Return the (x, y) coordinate for the center point of the cell that contains the specified text.  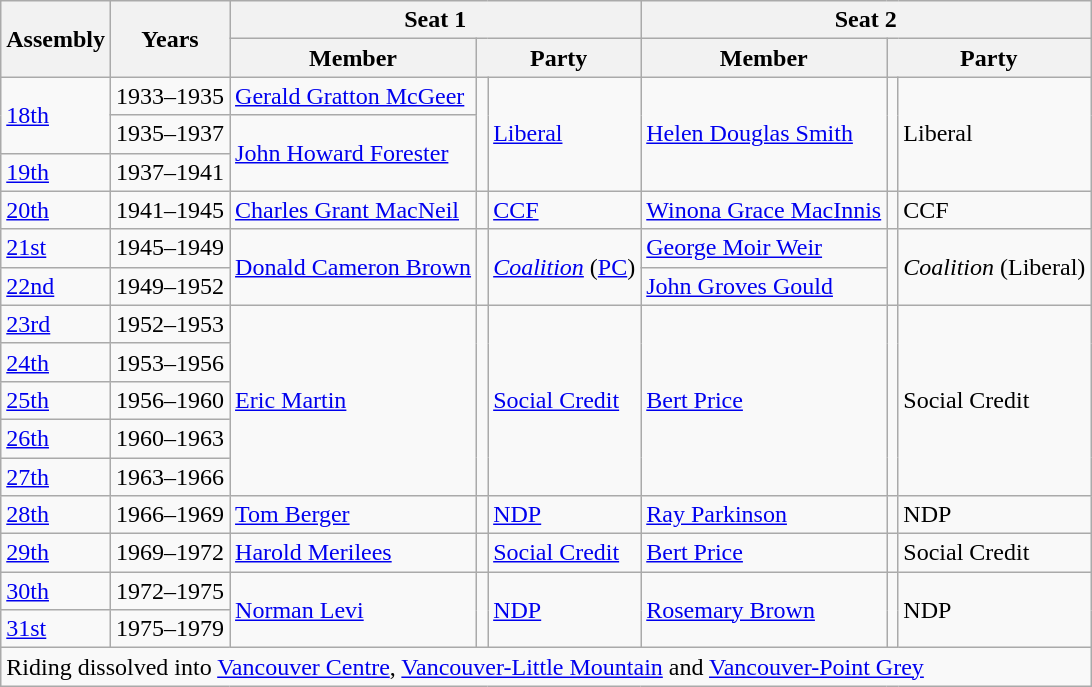
Charles Grant MacNeil (354, 210)
Coalition (Liberal) (994, 267)
18th (56, 115)
1966–1969 (170, 515)
Norman Levi (354, 610)
30th (56, 591)
1956–1960 (170, 400)
1952–1953 (170, 324)
23rd (56, 324)
Assembly (56, 39)
20th (56, 210)
1935–1937 (170, 134)
27th (56, 477)
1941–1945 (170, 210)
John Groves Gould (764, 286)
1960–1963 (170, 438)
Seat 1 (436, 20)
Gerald Gratton McGeer (354, 96)
1975–1979 (170, 629)
1949–1952 (170, 286)
31st (56, 629)
Rosemary Brown (764, 610)
22nd (56, 286)
1963–1966 (170, 477)
Ray Parkinson (764, 515)
19th (56, 172)
Seat 2 (866, 20)
1953–1956 (170, 362)
21st (56, 248)
Coalition (PC) (564, 267)
29th (56, 553)
28th (56, 515)
Eric Martin (354, 400)
1969–1972 (170, 553)
Winona Grace MacInnis (764, 210)
1933–1935 (170, 96)
George Moir Weir (764, 248)
John Howard Forester (354, 153)
26th (56, 438)
Helen Douglas Smith (764, 134)
Tom Berger (354, 515)
Riding dissolved into Vancouver Centre, Vancouver-Little Mountain and Vancouver-Point Grey (546, 667)
1972–1975 (170, 591)
Years (170, 39)
Harold Merilees (354, 553)
Donald Cameron Brown (354, 267)
24th (56, 362)
1937–1941 (170, 172)
25th (56, 400)
1945–1949 (170, 248)
